Identify which cell holds the provided text, then report its [x, y] central coordinate. 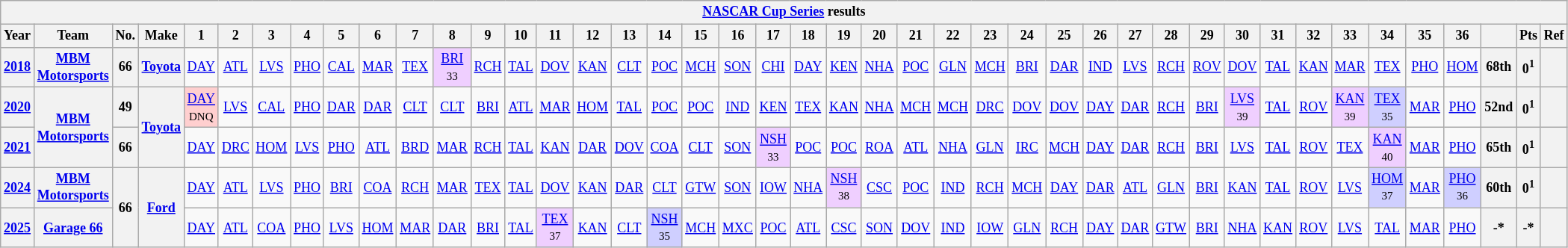
4 [308, 36]
20 [879, 36]
35 [1425, 36]
11 [555, 36]
25 [1065, 36]
DAYDNQ [201, 108]
49 [125, 108]
2024 [18, 187]
7 [415, 36]
60th [1499, 187]
15 [701, 36]
17 [773, 36]
21 [916, 36]
KAN39 [1350, 108]
23 [990, 36]
NASCAR Cup Series results [784, 12]
30 [1242, 36]
33 [1350, 36]
NSH35 [665, 228]
32 [1313, 36]
65th [1499, 147]
Ref [1554, 36]
Pts [1528, 36]
10 [521, 36]
24 [1027, 36]
TEX35 [1388, 108]
Make [161, 36]
28 [1171, 36]
9 [488, 36]
12 [593, 36]
31 [1278, 36]
68th [1499, 67]
HOM37 [1388, 187]
1 [201, 36]
26 [1100, 36]
Ford [161, 208]
BRD [415, 147]
34 [1388, 36]
2020 [18, 108]
8 [452, 36]
22 [953, 36]
TEX37 [555, 228]
LVS39 [1242, 108]
18 [808, 36]
36 [1463, 36]
KAN40 [1388, 147]
27 [1135, 36]
2025 [18, 228]
No. [125, 36]
19 [844, 36]
2021 [18, 147]
13 [629, 36]
3 [272, 36]
29 [1207, 36]
MXC [738, 228]
14 [665, 36]
BRI33 [452, 67]
2018 [18, 67]
IRC [1027, 147]
Year [18, 36]
Team [73, 36]
16 [738, 36]
5 [341, 36]
Garage 66 [73, 228]
NSH38 [844, 187]
PHO36 [1463, 187]
NSH33 [773, 147]
ROA [879, 147]
52nd [1499, 108]
6 [378, 36]
CHI [773, 67]
2 [235, 36]
